From the cell containing the given text, extract its center point as [x, y] coordinate. 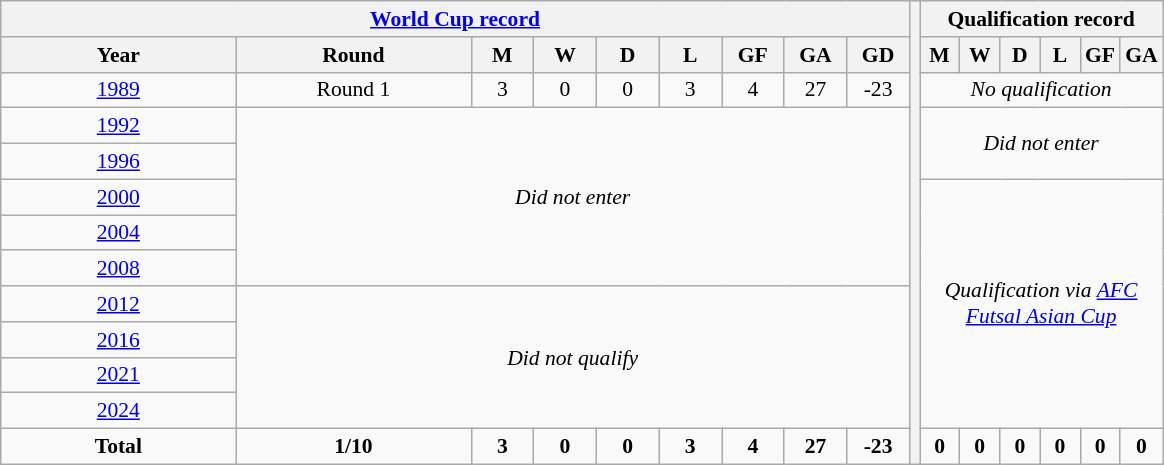
Round 1 [354, 90]
1/10 [354, 447]
2024 [118, 411]
2000 [118, 197]
Year [118, 55]
2021 [118, 375]
2016 [118, 340]
2008 [118, 269]
No qualification [1042, 90]
Qualification record [1042, 19]
Qualification via AFC Futsal Asian Cup [1042, 304]
Round [354, 55]
2004 [118, 233]
2012 [118, 304]
World Cup record [456, 19]
1996 [118, 162]
Did not qualify [573, 357]
GD [878, 55]
1992 [118, 126]
1989 [118, 90]
Total [118, 447]
